Detect which cell encompasses the target text, then output its [X, Y] center coordinate. 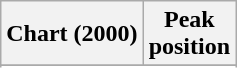
Chart (2000) [72, 34]
Peakposition [189, 34]
